For the text-containing cell, return its midpoint in [x, y] coordinate format. 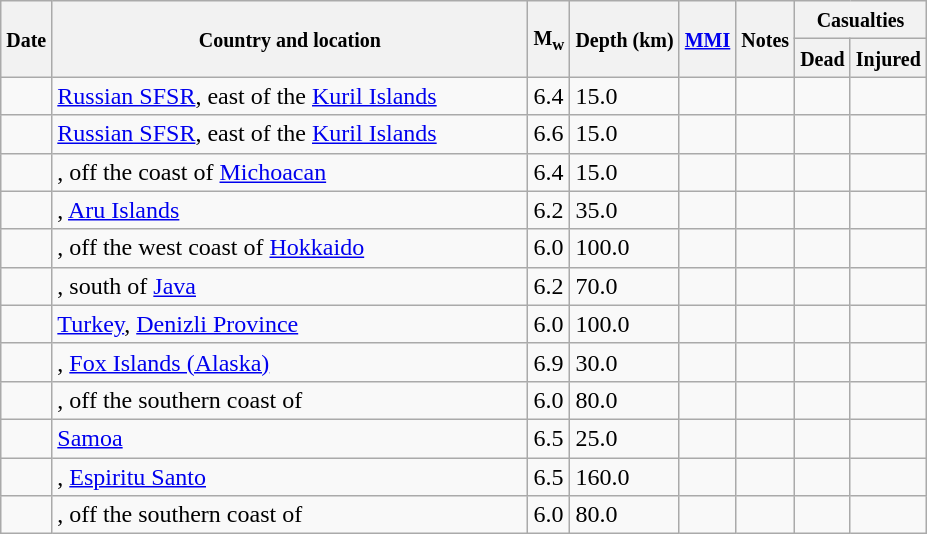
Depth (km) [624, 39]
Mw [549, 39]
160.0 [624, 477]
, south of Java [290, 286]
35.0 [624, 210]
MMI [708, 39]
Casualties [861, 20]
, Aru Islands [290, 210]
Country and location [290, 39]
70.0 [624, 286]
, off the coast of Michoacan [290, 172]
6.6 [549, 134]
Notes [766, 39]
, off the west coast of Hokkaido [290, 248]
6.9 [549, 362]
Turkey, Denizli Province [290, 324]
, Fox Islands (Alaska) [290, 362]
Date [26, 39]
Samoa [290, 438]
, Espiritu Santo [290, 477]
Dead [823, 58]
30.0 [624, 362]
Injured [888, 58]
25.0 [624, 438]
